Extract the [x, y] coordinate from the center of the cell holding the provided text.  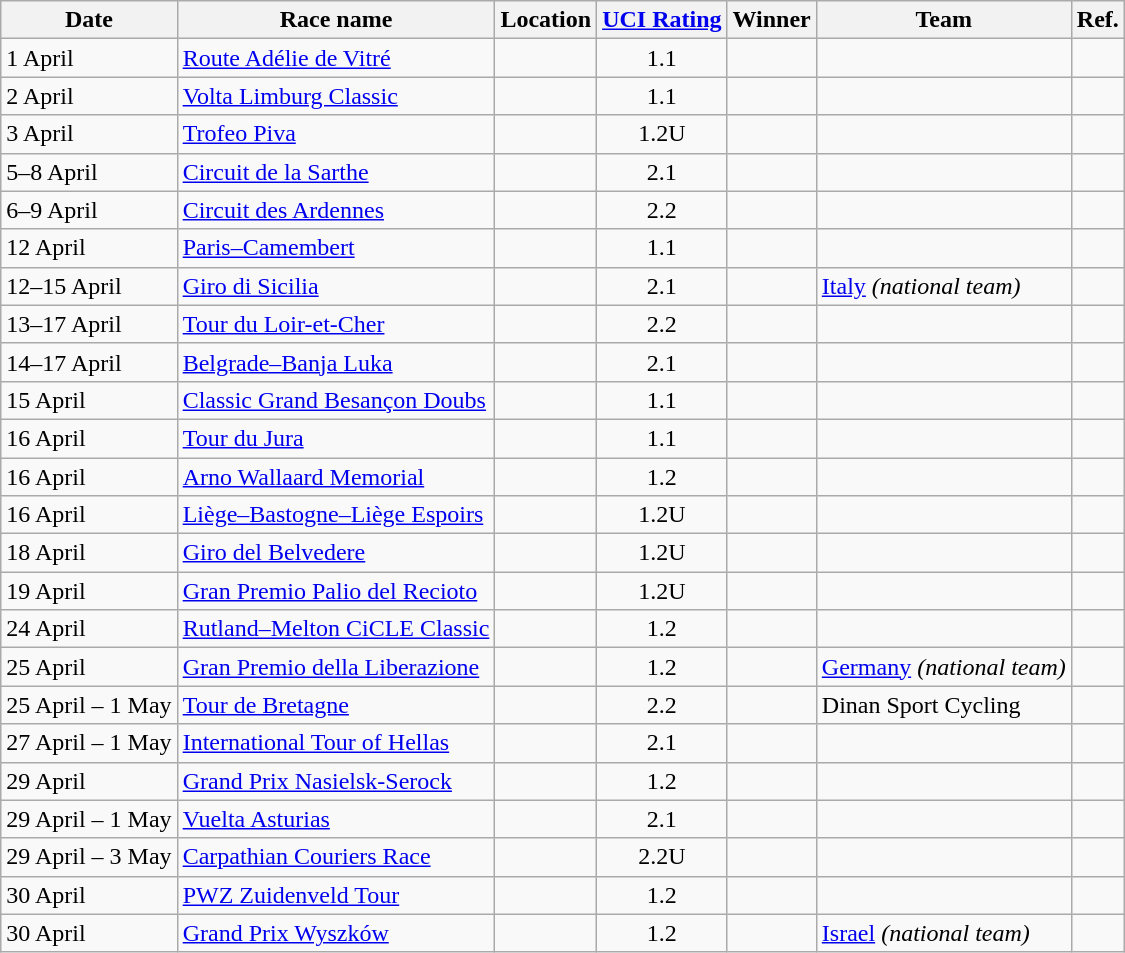
UCI Rating [662, 20]
Gran Premio Palio del Recioto [336, 591]
Tour du Loir-et-Cher [336, 324]
6–9 April [89, 210]
Germany (national team) [944, 667]
1 April [89, 58]
Vuelta Asturias [336, 819]
29 April – 1 May [89, 819]
Tour de Bretagne [336, 705]
Team [944, 20]
PWZ Zuidenveld Tour [336, 895]
Circuit des Ardennes [336, 210]
Rutland–Melton CiCLE Classic [336, 629]
Classic Grand Besançon Doubs [336, 400]
25 April [89, 667]
Giro del Belvedere [336, 553]
Date [89, 20]
Arno Wallaard Memorial [336, 477]
27 April – 1 May [89, 743]
18 April [89, 553]
12–15 April [89, 286]
29 April [89, 781]
12 April [89, 248]
Winner [772, 20]
Ref. [1098, 20]
29 April – 3 May [89, 857]
Location [546, 20]
5–8 April [89, 172]
Tour du Jura [336, 438]
Italy (national team) [944, 286]
Gran Premio della Liberazione [336, 667]
3 April [89, 134]
Liège–Bastogne–Liège Espoirs [336, 515]
Trofeo Piva [336, 134]
Dinan Sport Cycling [944, 705]
25 April – 1 May [89, 705]
Circuit de la Sarthe [336, 172]
Grand Prix Nasielsk-Serock [336, 781]
Grand Prix Wyszków [336, 933]
2.2U [662, 857]
Volta Limburg Classic [336, 96]
15 April [89, 400]
19 April [89, 591]
14–17 April [89, 362]
Belgrade–Banja Luka [336, 362]
Giro di Sicilia [336, 286]
Carpathian Couriers Race [336, 857]
Paris–Camembert [336, 248]
Route Adélie de Vitré [336, 58]
13–17 April [89, 324]
24 April [89, 629]
Israel (national team) [944, 933]
2 April [89, 96]
Race name [336, 20]
International Tour of Hellas [336, 743]
